Locate the cell with the specified text and output its (X, Y) center coordinate. 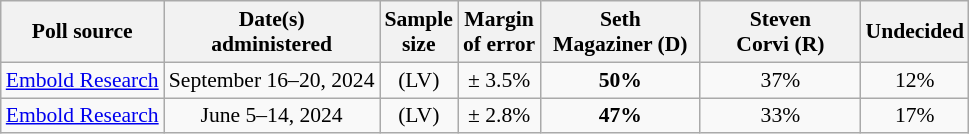
12% (914, 80)
± 2.8% (499, 116)
37% (780, 80)
± 3.5% (499, 80)
September 16–20, 2024 (272, 80)
47% (620, 116)
June 5–14, 2024 (272, 116)
SethMagaziner (D) (620, 32)
Undecided (914, 32)
33% (780, 116)
Marginof error (499, 32)
StevenCorvi (R) (780, 32)
Date(s)administered (272, 32)
Poll source (82, 32)
17% (914, 116)
50% (620, 80)
Samplesize (419, 32)
